Identify which cell holds the provided text, then report its [X, Y] central coordinate. 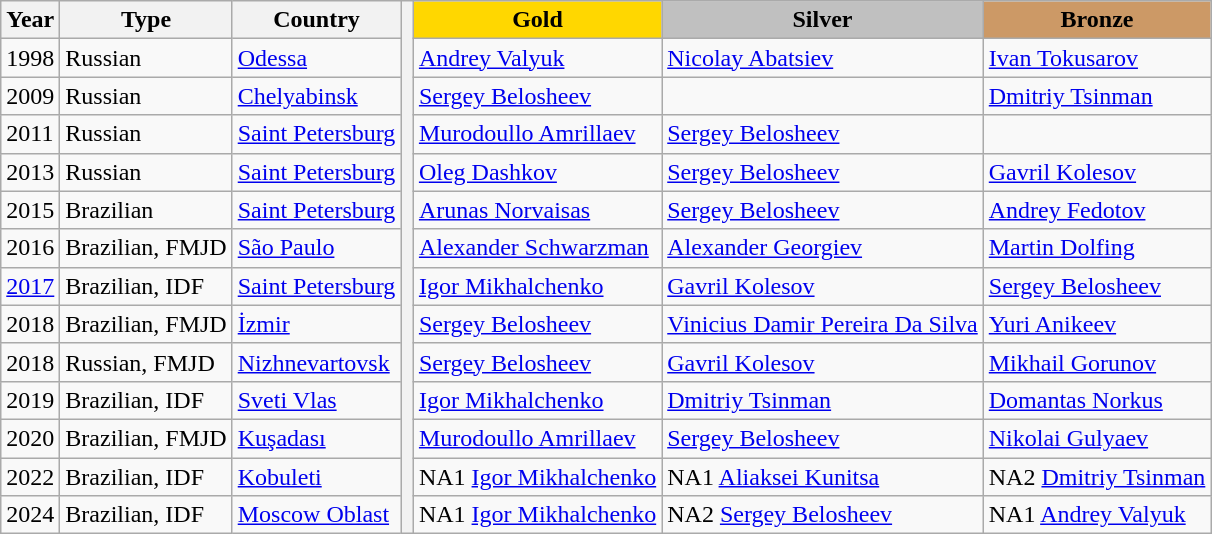
Type [146, 20]
2015 [30, 210]
Nikolai Gulyaev [1097, 438]
2019 [30, 400]
Nicolay Abatsiev [823, 58]
NA1 Aliaksei Kunitsa [823, 477]
Arunas Norvaisas [537, 210]
Andrey Valyuk [537, 58]
Brazilian [146, 210]
Andrey Fedotov [1097, 210]
Year [30, 20]
Silver [823, 20]
Kobuleti [316, 477]
Ivan Tokusarov [1097, 58]
2022 [30, 477]
Gold [537, 20]
NA2 Dmitriy Tsinman [1097, 477]
Russian, FMJD [146, 362]
Sveti Vlas [316, 400]
2016 [30, 248]
Yuri Anikeev [1097, 324]
1998 [30, 58]
Domantas Norkus [1097, 400]
Odessa [316, 58]
Martin Dolfing [1097, 248]
Oleg Dashkov [537, 172]
Moscow Oblast [316, 515]
Kuşadası [316, 438]
2009 [30, 96]
2017 [30, 286]
Alexander Georgiev [823, 248]
Country [316, 20]
Alexander Schwarzman [537, 248]
NA2 Sergey Belosheev [823, 515]
İzmir [316, 324]
Bronze [1097, 20]
2020 [30, 438]
Mikhail Gorunov [1097, 362]
2024 [30, 515]
Vinicius Damir Pereira Da Silva [823, 324]
Nizhnevartovsk [316, 362]
2013 [30, 172]
São Paulo [316, 248]
2011 [30, 134]
NA1 Andrey Valyuk [1097, 515]
Chelyabinsk [316, 96]
